Extract the [X, Y] coordinate from the center of the cell holding the provided text.  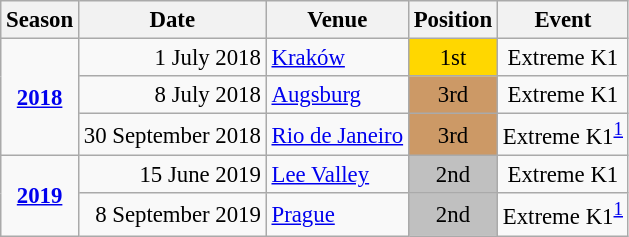
Season [40, 20]
Prague [337, 215]
Venue [337, 20]
2019 [40, 196]
15 June 2019 [172, 175]
Lee Valley [337, 175]
Position [452, 20]
Date [172, 20]
Event [562, 20]
2018 [40, 98]
30 September 2018 [172, 135]
Kraków [337, 58]
8 September 2019 [172, 215]
Rio de Janeiro [337, 135]
Augsburg [337, 95]
1st [452, 58]
8 July 2018 [172, 95]
1 July 2018 [172, 58]
